From the cell containing the given text, extract its center point as (x, y) coordinate. 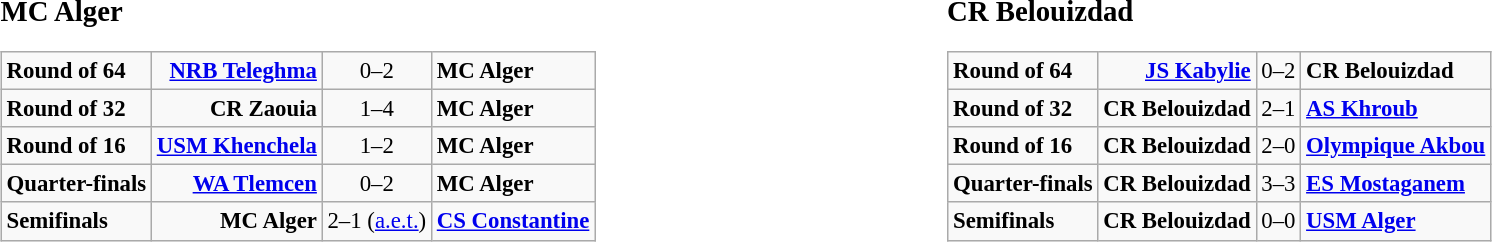
CR Zaouia (236, 109)
WA Tlemcen (236, 184)
2–0 (1278, 146)
USM Alger (1396, 221)
Olympique Akbou (1396, 146)
3–3 (1278, 184)
JS Kabylie (1177, 71)
1–2 (376, 146)
NRB Teleghma (236, 71)
2–1 (1278, 109)
AS Khroub (1396, 109)
1–4 (376, 109)
ES Mostaganem (1396, 184)
CS Constantine (512, 221)
USM Khenchela (236, 146)
2–1 (a.e.t.) (376, 221)
0–0 (1278, 221)
